Capture the cell that displays the provided text and extract its (X, Y) central coordinate. 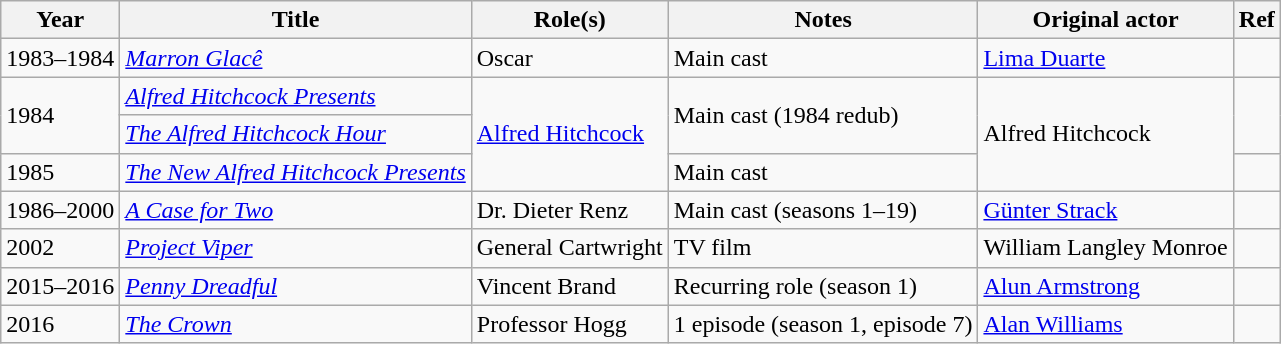
Project Viper (296, 248)
The Crown (296, 324)
Vincent Brand (570, 286)
Role(s) (570, 20)
General Cartwright (570, 248)
2002 (60, 248)
2015–2016 (60, 286)
Günter Strack (1106, 210)
Alun Armstrong (1106, 286)
1983–1984 (60, 58)
Main cast (seasons 1–19) (823, 210)
Recurring role (season 1) (823, 286)
TV film (823, 248)
The Alfred Hitchcock Hour (296, 134)
Lima Duarte (1106, 58)
2016 (60, 324)
Oscar (570, 58)
Alfred Hitchcock Presents (296, 96)
Title (296, 20)
William Langley Monroe (1106, 248)
1 episode (season 1, episode 7) (823, 324)
1984 (60, 115)
A Case for Two (296, 210)
Ref (1256, 20)
Year (60, 20)
Marron Glacê (296, 58)
The New Alfred Hitchcock Presents (296, 172)
Professor Hogg (570, 324)
Original actor (1106, 20)
Alan Williams (1106, 324)
Penny Dreadful (296, 286)
Dr. Dieter Renz (570, 210)
Notes (823, 20)
1985 (60, 172)
Main cast (1984 redub) (823, 115)
1986–2000 (60, 210)
